For the text-containing cell, return its midpoint in [X, Y] coordinate format. 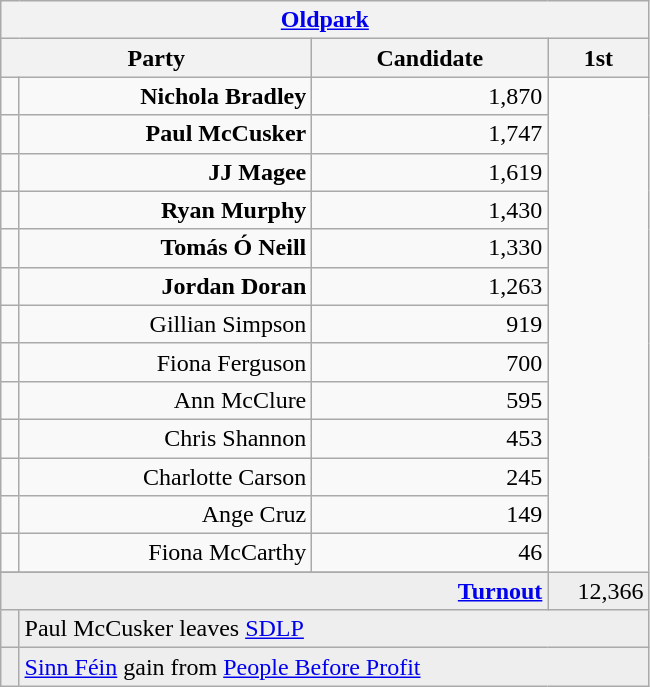
1,747 [430, 134]
Chris Shannon [166, 438]
Tomás Ó Neill [166, 248]
Nichola Bradley [166, 96]
Turnout [274, 591]
1,263 [430, 286]
Candidate [430, 58]
Fiona Ferguson [166, 362]
595 [430, 400]
1,870 [430, 96]
919 [430, 324]
Paul McCusker leaves SDLP [334, 629]
Gillian Simpson [166, 324]
245 [430, 477]
1,430 [430, 210]
Paul McCusker [166, 134]
12,366 [598, 591]
149 [430, 515]
46 [430, 553]
453 [430, 438]
Jordan Doran [166, 286]
Party [156, 58]
Sinn Féin gain from People Before Profit [334, 667]
Ange Cruz [166, 515]
Oldpark [325, 20]
Fiona McCarthy [166, 553]
1,619 [430, 172]
700 [430, 362]
1st [598, 58]
1,330 [430, 248]
Ann McClure [166, 400]
JJ Magee [166, 172]
Ryan Murphy [166, 210]
Charlotte Carson [166, 477]
